Return the (x, y) coordinate for the center point of the cell that contains the specified text.  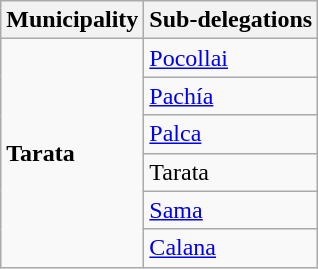
Sama (231, 210)
Sub-delegations (231, 20)
Palca (231, 134)
Pachía (231, 96)
Calana (231, 248)
Pocollai (231, 58)
Municipality (72, 20)
